Provide the [X, Y] coordinate of the cell's center where the given text is located.  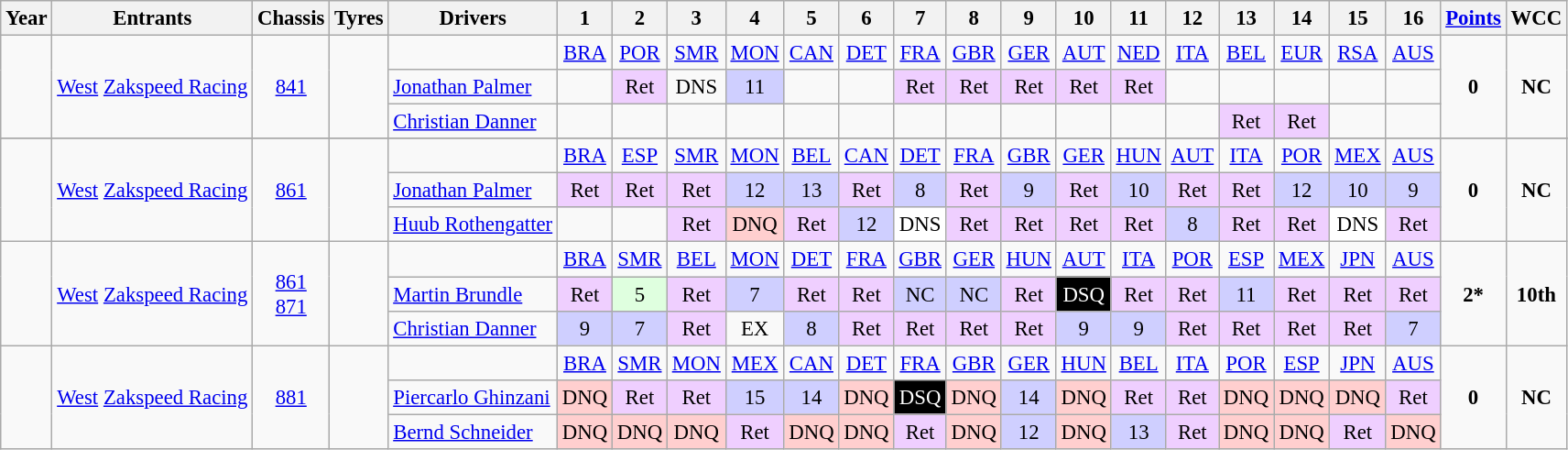
2 [639, 18]
Martin Brundle [473, 294]
2* [1473, 293]
Points [1473, 18]
6 [866, 18]
Year [27, 18]
Huub Rothengatter [473, 225]
EUR [1301, 53]
1 [585, 18]
4 [755, 18]
3 [696, 18]
Entrants [152, 18]
Chassis [291, 18]
WCC [1536, 18]
NED [1138, 53]
861871 [291, 293]
EX [755, 328]
RSA [1357, 53]
Bernd Schneider [473, 432]
841 [291, 88]
Drivers [473, 18]
861 [291, 191]
16 [1413, 18]
10th [1536, 293]
Piercarlo Ghinzani [473, 397]
Tyres [359, 18]
881 [291, 398]
